Output the (x, y) coordinate of the center of the cell containing the given text.  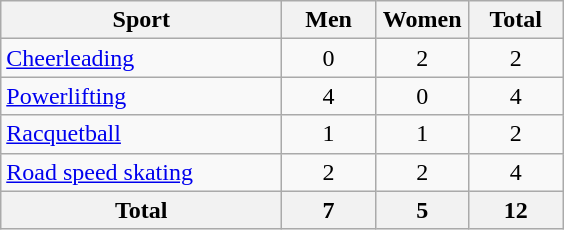
Road speed skating (142, 172)
Women (422, 20)
12 (516, 210)
Cheerleading (142, 58)
Powerlifting (142, 96)
7 (329, 210)
Sport (142, 20)
Men (329, 20)
5 (422, 210)
Racquetball (142, 134)
